Search for the cell housing the specified text and yield its [x, y] center coordinate. 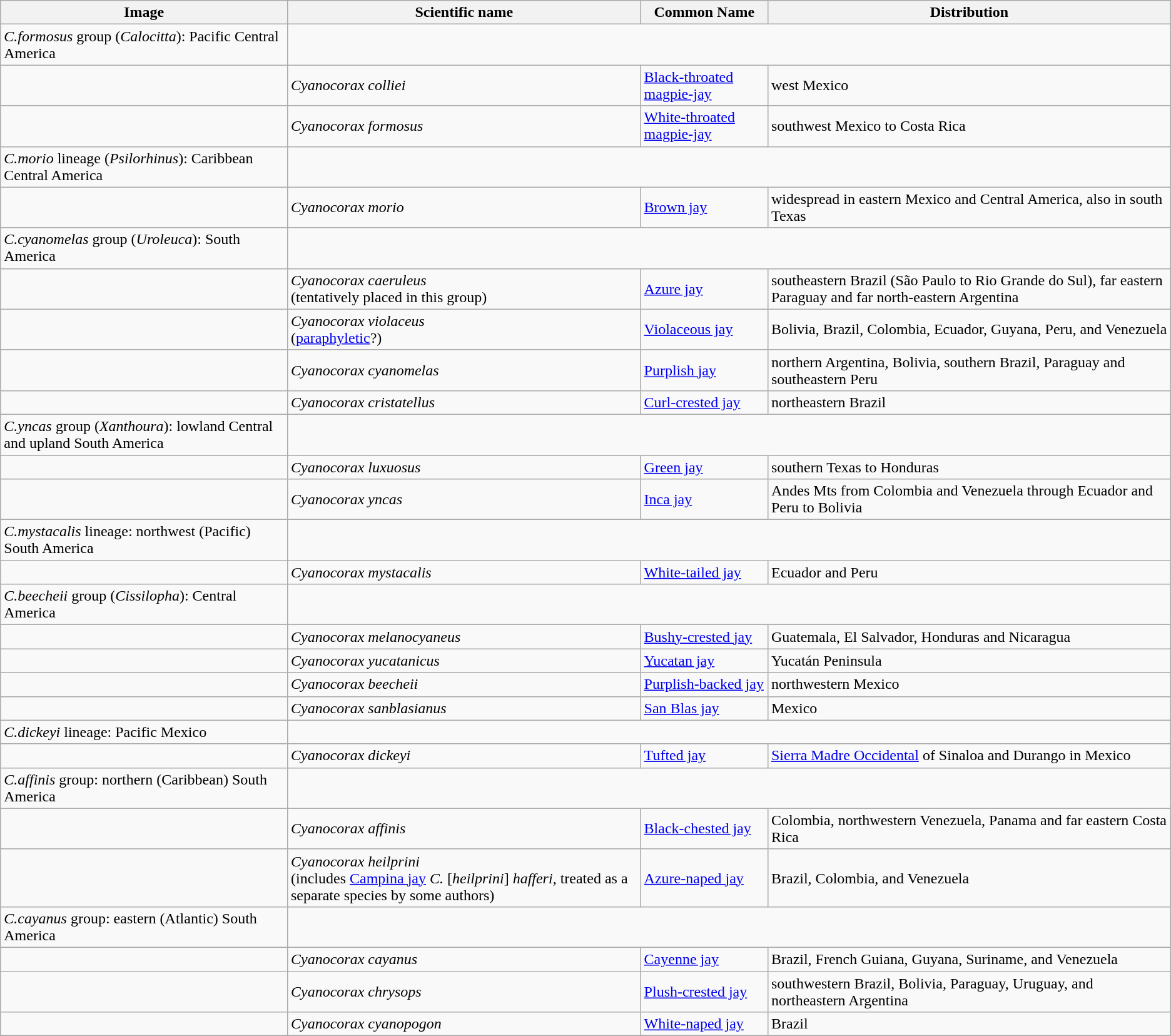
Cyanocorax yucatanicus [464, 661]
Cyanocorax mystacalis [464, 572]
northwestern Mexico [969, 684]
C.formosus group (Calocitta): Pacific Central America [144, 45]
Cyanocorax beecheii [464, 684]
Common Name [704, 13]
Image [144, 13]
Yucatán Peninsula [969, 661]
C.dickeyi lineage: Pacific Mexico [144, 732]
San Blas jay [704, 708]
Cyanocorax cyanomelas [464, 370]
Brazil [969, 1024]
Tufted jay [704, 756]
Yucatan jay [704, 661]
Cyanocorax violaceus(paraphyletic?) [464, 329]
Mexico [969, 708]
C.affinis group: northern (Caribbean) South America [144, 788]
Cayenne jay [704, 959]
Distribution [969, 13]
Cyanocorax formosus [464, 126]
C.cyanomelas group (Uroleuca): South America [144, 248]
southeastern Brazil (São Paulo to Rio Grande do Sul), far eastern Paraguay and far north-eastern Argentina [969, 289]
northern Argentina, Bolivia, southern Brazil, Paraguay and southeastern Peru [969, 370]
Bushy-crested jay [704, 637]
Cyanocorax cristatellus [464, 402]
west Mexico [969, 85]
Azure jay [704, 289]
southern Texas to Honduras [969, 467]
Cyanocorax caeruleus(tentatively placed in this group) [464, 289]
C.mystacalis lineage: northwest (Pacific) South America [144, 541]
Cyanocorax luxuosus [464, 467]
Sierra Madre Occidental of Sinaloa and Durango in Mexico [969, 756]
Cyanocorax morio [464, 208]
Cyanocorax cayanus [464, 959]
C.beecheii group (Cissilopha): Central America [144, 604]
Green jay [704, 467]
Plush-crested jay [704, 991]
Black-chested jay [704, 828]
Brazil, French Guiana, Guyana, Suriname, and Venezuela [969, 959]
Ecuador and Peru [969, 572]
Cyanocorax cyanopogon [464, 1024]
Brown jay [704, 208]
Purplish jay [704, 370]
Cyanocorax chrysops [464, 991]
Curl-crested jay [704, 402]
Cyanocorax affinis [464, 828]
Purplish-backed jay [704, 684]
Black-throated magpie-jay [704, 85]
southwest Mexico to Costa Rica [969, 126]
Cyanocorax dickeyi [464, 756]
C.morio lineage (Psilorhinus): Caribbean Central America [144, 166]
Bolivia, Brazil, Colombia, Ecuador, Guyana, Peru, and Venezuela [969, 329]
White-throated magpie-jay [704, 126]
northeastern Brazil [969, 402]
southwestern Brazil, Bolivia, Paraguay, Uruguay, and northeastern Argentina [969, 991]
Brazil, Colombia, and Venezuela [969, 878]
White-tailed jay [704, 572]
Guatemala, El Salvador, Honduras and Nicaragua [969, 637]
Scientific name [464, 13]
Cyanocorax heilprini (includes Campina jay C. [heilprini] hafferi, treated as a separate species by some authors) [464, 878]
Andes Mts from Colombia and Venezuela through Ecuador and Peru to Bolivia [969, 499]
White-naped jay [704, 1024]
Cyanocorax yncas [464, 499]
C.cayanus group: eastern (Atlantic) South America [144, 927]
Inca jay [704, 499]
C.yncas group (Xanthoura): lowland Central and upland South America [144, 434]
widespread in eastern Mexico and Central America, also in south Texas [969, 208]
Cyanocorax melanocyaneus [464, 637]
Cyanocorax colliei [464, 85]
Colombia, northwestern Venezuela, Panama and far eastern Costa Rica [969, 828]
Azure-naped jay [704, 878]
Cyanocorax sanblasianus [464, 708]
Violaceous jay [704, 329]
